Extract the (X, Y) coordinate from the center of the cell holding the provided text.  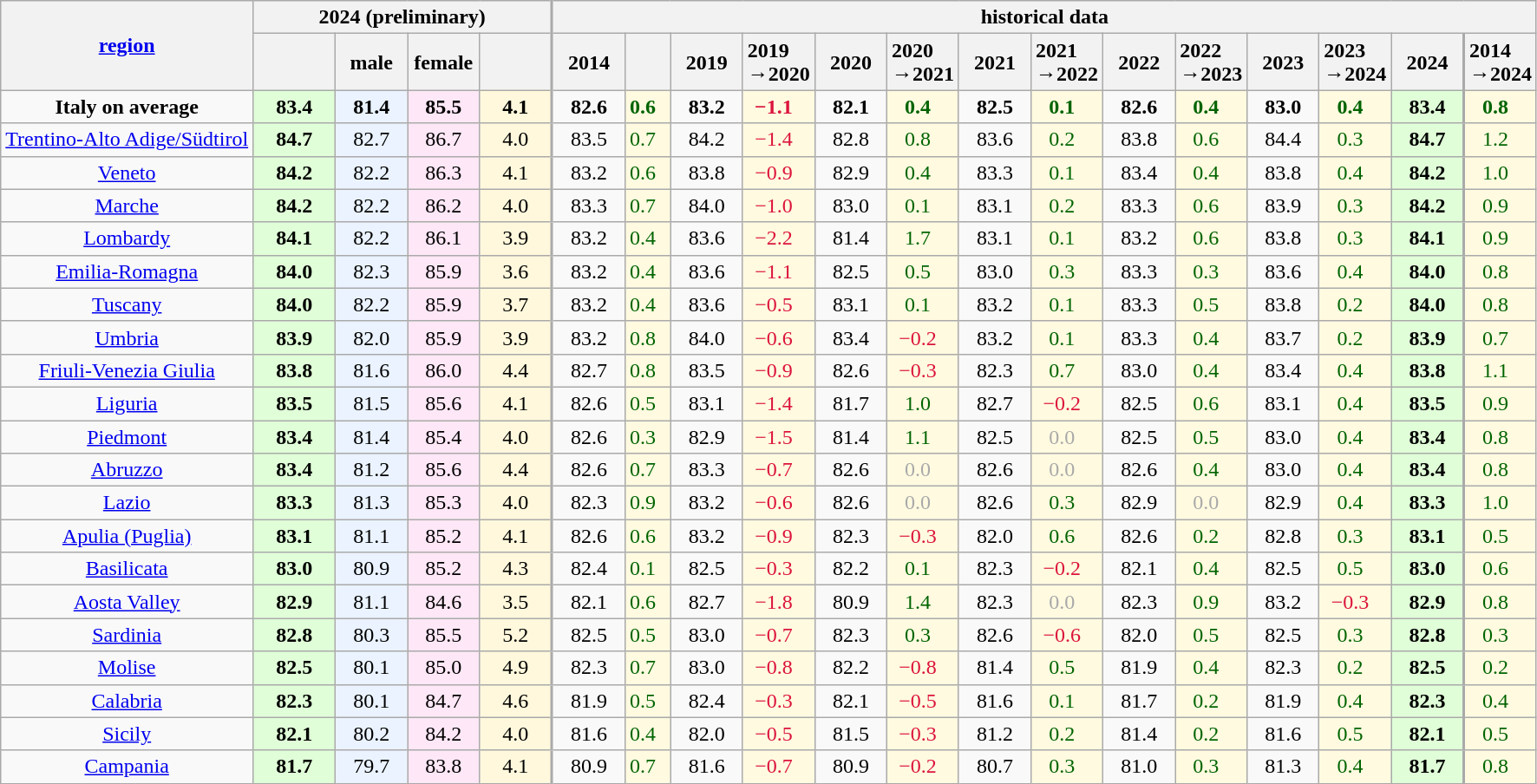
2024 (preliminary) (402, 17)
Emilia-Romagna (127, 271)
2020 (850, 62)
2021→2022 (1067, 62)
80.7 (994, 767)
2019→2020 (779, 62)
2024 (1428, 62)
−2.2 (779, 238)
2023→2024 (1355, 62)
85.0 (444, 668)
86.0 (444, 370)
historical data (1044, 17)
Italy on average (127, 107)
Molise (127, 668)
Basilicata (127, 569)
2022 (1140, 62)
female (444, 62)
Apulia (Puglia) (127, 536)
Lombardy (127, 238)
79.7 (371, 767)
80.2 (371, 734)
86.1 (444, 238)
Sardinia (127, 635)
86.7 (444, 140)
2021 (994, 62)
2014→2024 (1501, 62)
−1.0 (779, 206)
−1.8 (779, 602)
male (371, 62)
Calabria (127, 701)
83.7 (1284, 337)
Campania (127, 767)
1.2 (1501, 140)
80.3 (371, 635)
5.2 (516, 635)
84.4 (1284, 140)
3.7 (516, 304)
−1.5 (779, 436)
86.3 (444, 173)
Abruzzo (127, 470)
region (127, 45)
1.4 (923, 602)
Piedmont (127, 436)
84.6 (444, 602)
Lazio (127, 503)
4.9 (516, 668)
81.0 (1140, 767)
4.6 (516, 701)
85.3 (444, 503)
Sicily (127, 734)
Tuscany (127, 304)
2019 (706, 62)
Veneto (127, 173)
Trentino-Alto Adige/Südtirol (127, 140)
Marche (127, 206)
Aosta Valley (127, 602)
3.5 (516, 602)
2023 (1284, 62)
1.7 (923, 238)
Liguria (127, 403)
2022→2023 (1211, 62)
4.3 (516, 569)
85.4 (444, 436)
3.6 (516, 271)
86.2 (444, 206)
2014 (589, 62)
Friuli-Venezia Giulia (127, 370)
2020→2021 (923, 62)
Umbria (127, 337)
